Find where the given text appears and provide that cell's center as [X, Y] coordinate. 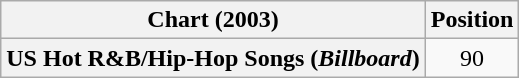
US Hot R&B/Hip-Hop Songs (Billboard) [213, 58]
90 [472, 58]
Chart (2003) [213, 20]
Position [472, 20]
